Extract the (x, y) coordinate from the center of the cell holding the provided text.  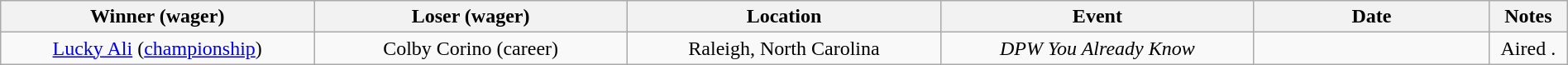
Location (784, 17)
Colby Corino (career) (471, 48)
Aired . (1528, 48)
Loser (wager) (471, 17)
Raleigh, North Carolina (784, 48)
Date (1371, 17)
Lucky Ali (championship) (157, 48)
DPW You Already Know (1097, 48)
Event (1097, 17)
Winner (wager) (157, 17)
Notes (1528, 17)
